Find where the given text appears and provide that cell's center as [x, y] coordinate. 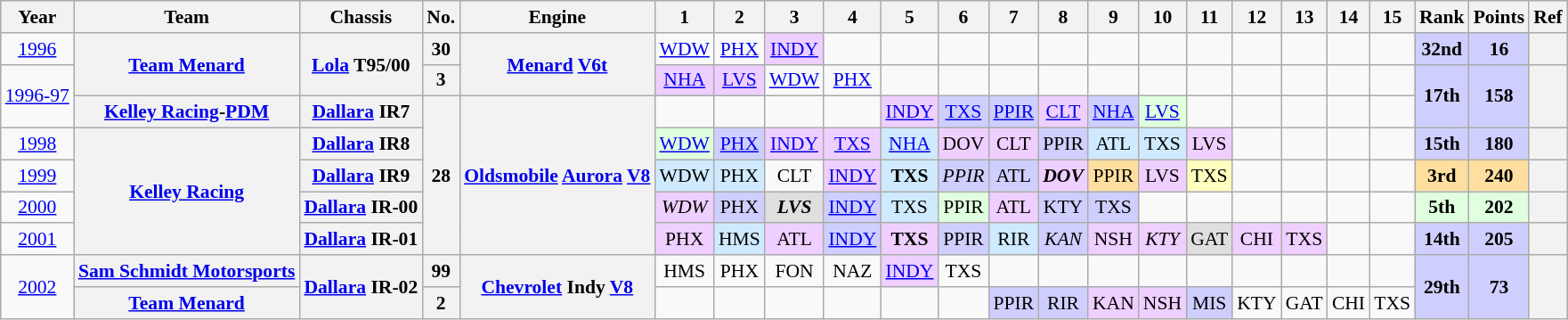
8 [1063, 17]
Team [187, 17]
17th [1442, 96]
32nd [1442, 49]
Rank [1442, 17]
1998 [37, 144]
2001 [37, 240]
4 [852, 17]
FON [794, 271]
Dallara IR-01 [361, 240]
1 [684, 17]
Dallara IR8 [361, 144]
16 [1499, 49]
205 [1499, 240]
6 [963, 17]
10 [1163, 17]
15th [1442, 144]
15 [1393, 17]
Chevrolet Indy V8 [557, 287]
11 [1209, 17]
Ref [1548, 17]
Dallara IR-00 [361, 208]
MIS [1209, 303]
1996 [37, 49]
Kelley Racing-PDM [187, 112]
Kelley Racing [187, 192]
Sam Schmidt Motorsports [187, 271]
28 [441, 176]
Dallara IR7 [361, 112]
Points [1499, 17]
3rd [1442, 176]
Oldsmobile Aurora V8 [557, 176]
12 [1256, 17]
Dallara IR9 [361, 176]
180 [1499, 144]
Dallara IR-02 [361, 287]
No. [441, 17]
5th [1442, 208]
Engine [557, 17]
158 [1499, 96]
73 [1499, 287]
1999 [37, 176]
NAZ [852, 271]
Menard V6t [557, 64]
240 [1499, 176]
9 [1113, 17]
7 [1013, 17]
Lola T95/00 [361, 64]
99 [441, 271]
1996-97 [37, 96]
29th [1442, 287]
13 [1304, 17]
2000 [37, 208]
Year [37, 17]
202 [1499, 208]
14 [1348, 17]
2002 [37, 287]
5 [909, 17]
Chassis [361, 17]
30 [441, 49]
14th [1442, 240]
